Output the (x, y) coordinate of the center of the cell containing the given text.  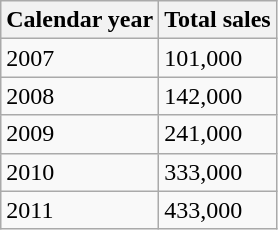
333,000 (218, 172)
2007 (80, 58)
142,000 (218, 96)
101,000 (218, 58)
Total sales (218, 20)
2009 (80, 134)
433,000 (218, 210)
241,000 (218, 134)
2011 (80, 210)
2010 (80, 172)
2008 (80, 96)
Calendar year (80, 20)
